Search for the cell housing the specified text and yield its (x, y) center coordinate. 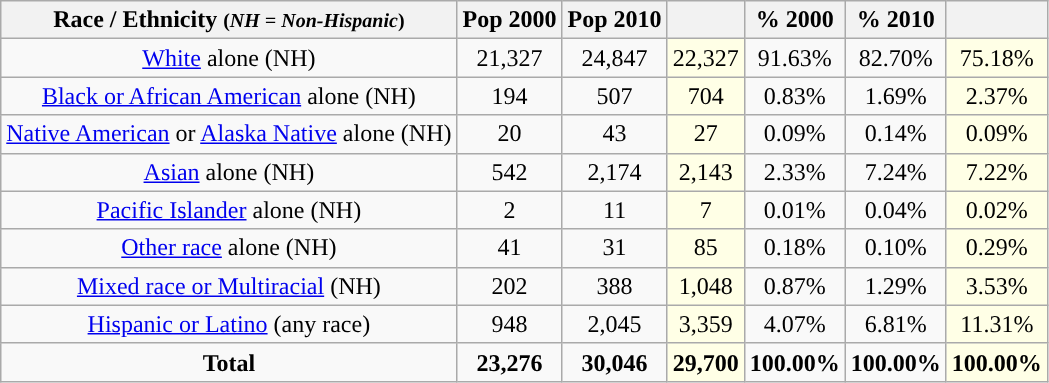
7 (706, 210)
2,143 (706, 172)
11.31% (996, 324)
7.24% (896, 172)
Pop 2010 (614, 20)
31 (614, 248)
704 (706, 96)
White alone (NH) (229, 58)
194 (510, 96)
2,045 (614, 324)
0.01% (794, 210)
0.18% (794, 248)
0.83% (794, 96)
3,359 (706, 324)
21,327 (510, 58)
1.69% (896, 96)
82.70% (896, 58)
6.81% (896, 324)
4.07% (794, 324)
75.18% (996, 58)
43 (614, 134)
23,276 (510, 362)
0.87% (794, 286)
11 (614, 210)
0.10% (896, 248)
41 (510, 248)
Other race alone (NH) (229, 248)
% 2010 (896, 20)
0.14% (896, 134)
0.29% (996, 248)
2.37% (996, 96)
20 (510, 134)
2,174 (614, 172)
Black or African American alone (NH) (229, 96)
388 (614, 286)
Mixed race or Multiracial (NH) (229, 286)
% 2000 (794, 20)
202 (510, 286)
Total (229, 362)
1,048 (706, 286)
1.29% (896, 286)
24,847 (614, 58)
Race / Ethnicity (NH = Non-Hispanic) (229, 20)
Pacific Islander alone (NH) (229, 210)
22,327 (706, 58)
7.22% (996, 172)
85 (706, 248)
Hispanic or Latino (any race) (229, 324)
Pop 2000 (510, 20)
948 (510, 324)
2.33% (794, 172)
0.04% (896, 210)
Asian alone (NH) (229, 172)
29,700 (706, 362)
2 (510, 210)
542 (510, 172)
0.02% (996, 210)
507 (614, 96)
Native American or Alaska Native alone (NH) (229, 134)
3.53% (996, 286)
30,046 (614, 362)
27 (706, 134)
91.63% (794, 58)
